Capture the cell that displays the provided text and extract its (X, Y) central coordinate. 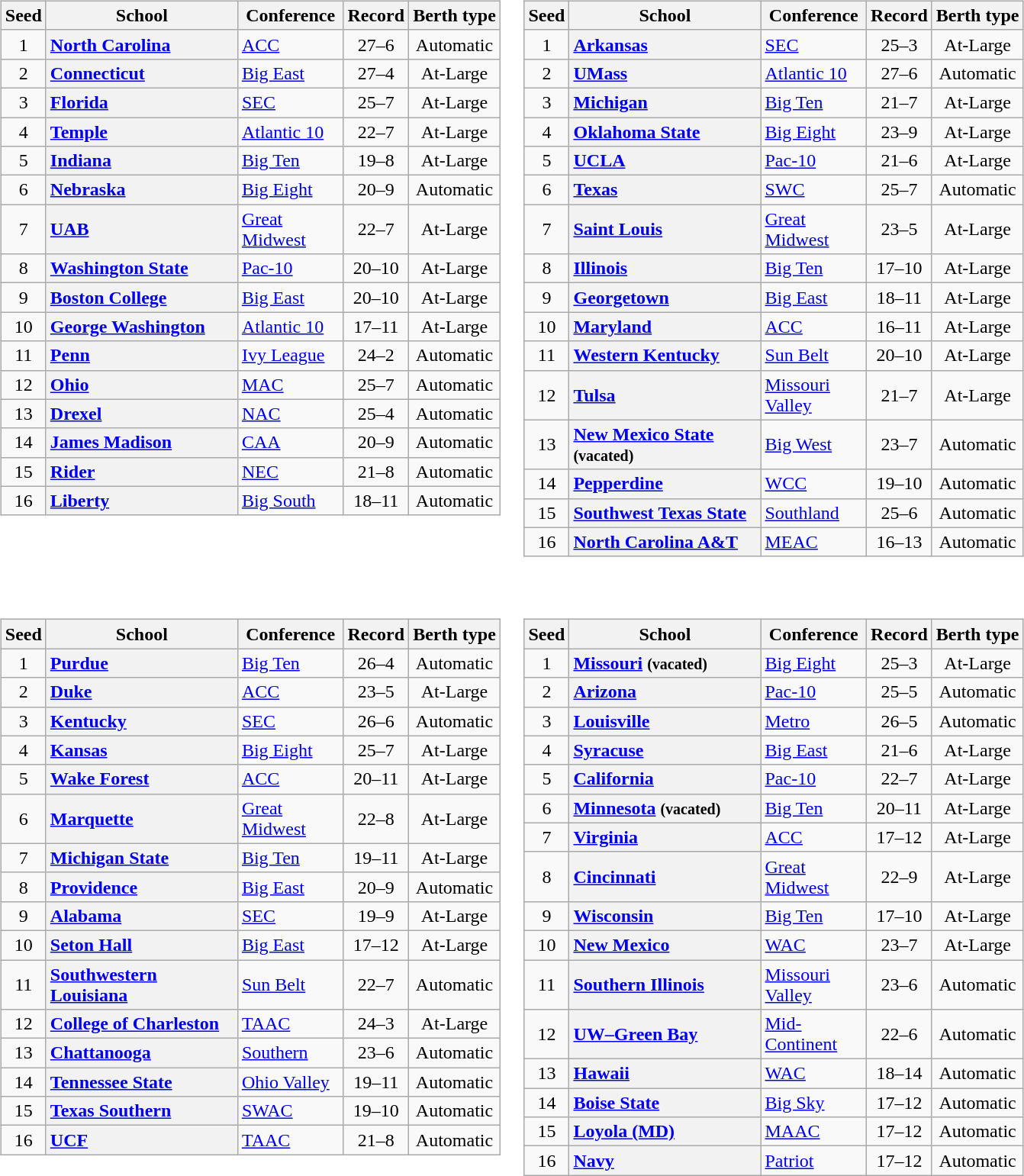
Arizona (665, 692)
UAB (142, 229)
UCLA (665, 161)
Providence (142, 887)
Florida (142, 102)
NAC (290, 414)
Oklahoma State (665, 132)
Ivy League (290, 356)
Rider (142, 472)
19–8 (376, 161)
California (665, 779)
Kentucky (142, 721)
24–3 (376, 1024)
MAC (290, 385)
New Mexico State (vacated) (665, 444)
UCF (142, 1140)
Michigan State (142, 858)
27–4 (376, 73)
New Mexico (665, 945)
Southern Illinois (665, 984)
North Carolina A&T (665, 542)
Mid-Continent (813, 1035)
Pepperdine (665, 484)
Ohio Valley (290, 1082)
Liberty (142, 501)
George Washington (142, 327)
MEAC (813, 542)
25–5 (900, 692)
Wisconsin (665, 916)
25–4 (376, 414)
Virginia (665, 837)
26–4 (376, 663)
Boise State (665, 1103)
Arkansas (665, 44)
Patriot (813, 1161)
Drexel (142, 414)
Boston College (142, 298)
CAA (290, 443)
Hawaii (665, 1074)
24–2 (376, 356)
Alabama (142, 916)
16–11 (900, 327)
Saint Louis (665, 229)
Southern (290, 1053)
19–9 (376, 916)
Seton Hall (142, 945)
22–9 (900, 876)
Metro (813, 721)
SWAC (290, 1111)
26–6 (376, 721)
Big South (290, 501)
Duke (142, 692)
Syracuse (665, 750)
Southwest Texas State (665, 513)
Purdue (142, 663)
College of Charleston (142, 1024)
Nebraska (142, 190)
NEC (290, 472)
Texas (665, 190)
Minnesota (vacated) (665, 808)
Illinois (665, 269)
Temple (142, 132)
Connecticut (142, 73)
WCC (813, 484)
Maryland (665, 327)
26–5 (900, 721)
Ohio (142, 385)
Indiana (142, 161)
Penn (142, 356)
MAAC (813, 1132)
Georgetown (665, 298)
Western Kentucky (665, 356)
Navy (665, 1161)
Loyola (MD) (665, 1132)
Big West (813, 444)
Kansas (142, 750)
SWC (813, 190)
22–8 (376, 818)
Tennessee State (142, 1082)
22–6 (900, 1035)
Wake Forest (142, 779)
23–9 (900, 132)
17–11 (376, 327)
Big Sky (813, 1103)
Tulsa (665, 395)
Washington State (142, 269)
UW–Green Bay (665, 1035)
North Carolina (142, 44)
18–14 (900, 1074)
16–13 (900, 542)
Louisville (665, 721)
25–6 (900, 513)
Marquette (142, 818)
Cincinnati (665, 876)
UMass (665, 73)
Michigan (665, 102)
Southwestern Louisiana (142, 984)
Chattanooga (142, 1053)
Texas Southern (142, 1111)
James Madison (142, 443)
Missouri (vacated) (665, 663)
Southland (813, 513)
